Extract the [x, y] coordinate from the center of the cell holding the provided text.  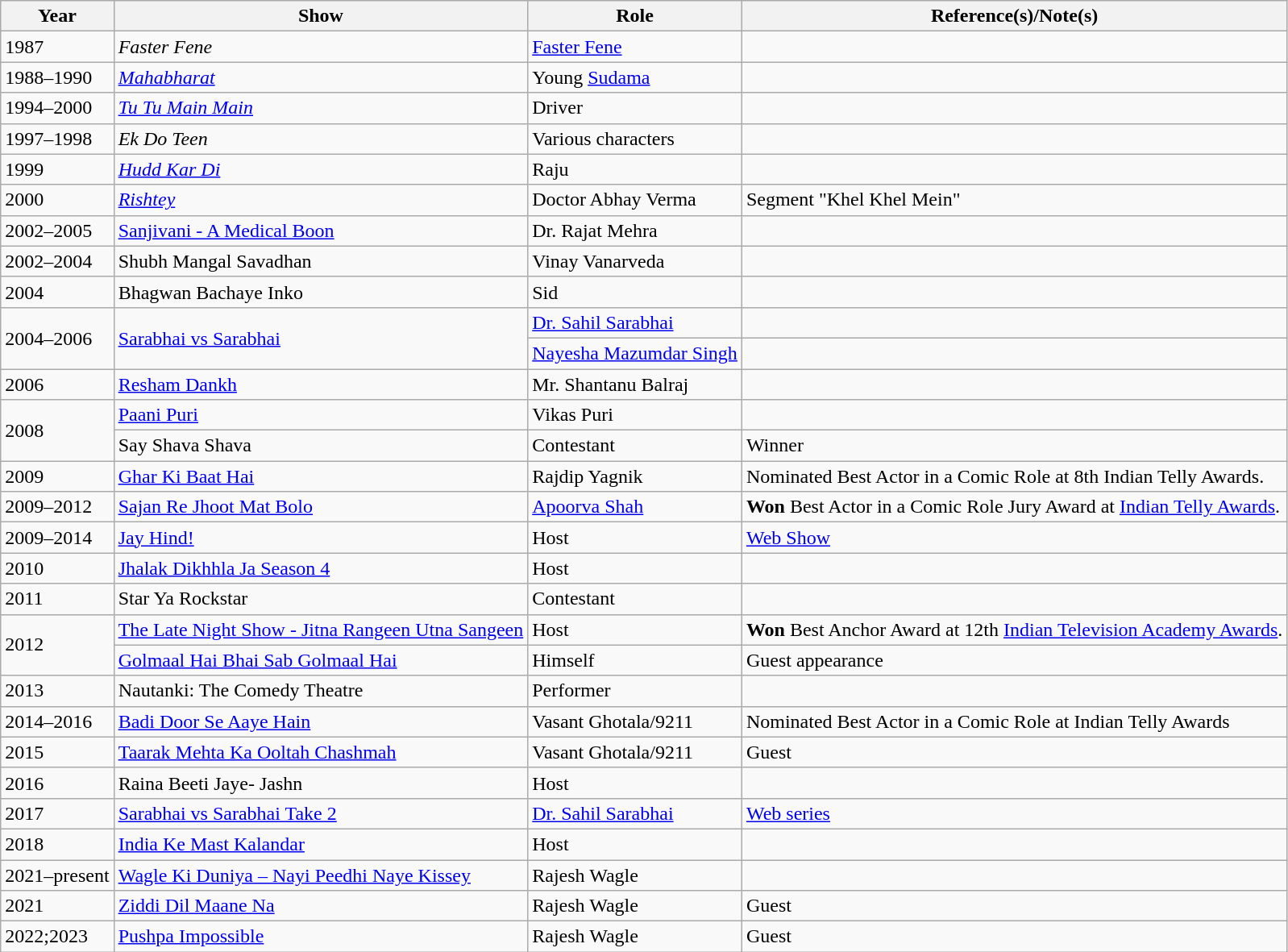
Say Shava Shava [321, 446]
Sarabhai vs Sarabhai Take 2 [321, 813]
2021 [57, 906]
2010 [57, 568]
India Ke Mast Kalandar [321, 844]
Jay Hind! [321, 538]
Rajdip Yagnik [635, 476]
Nominated Best Actor in a Comic Role at Indian Telly Awards [1014, 721]
Won Best Actor in a Comic Role Jury Award at Indian Telly Awards. [1014, 507]
1987 [57, 47]
Driver [635, 108]
Sanjivani - A Medical Boon [321, 231]
Vinay Vanarveda [635, 261]
Dr. Rajat Mehra [635, 231]
2002–2005 [57, 231]
Rishtey [321, 200]
2009–2014 [57, 538]
Role [635, 16]
1999 [57, 169]
Sajan Re Jhoot Mat Bolo [321, 507]
Nominated Best Actor in a Comic Role at 8th Indian Telly Awards. [1014, 476]
Ziddi Dil Maane Na [321, 906]
Apoorva Shah [635, 507]
Resham Dankh [321, 385]
Wagle Ki Duniya – Nayi Peedhi Naye Kissey [321, 875]
Sarabhai vs Sarabhai [321, 338]
Ek Do Teen [321, 139]
Segment "Khel Khel Mein" [1014, 200]
Show [321, 16]
2009 [57, 476]
Paani Puri [321, 415]
Ghar Ki Baat Hai [321, 476]
Taarak Mehta Ka Ooltah Chashmah [321, 752]
Pushpa Impossible [321, 937]
2018 [57, 844]
Guest appearance [1014, 660]
Nayesha Mazumdar Singh [635, 353]
Star Ya Rockstar [321, 599]
2002–2004 [57, 261]
2017 [57, 813]
Bhagwan Bachaye Inko [321, 292]
Web Show [1014, 538]
1997–1998 [57, 139]
Performer [635, 691]
1988–1990 [57, 77]
1994–2000 [57, 108]
Shubh Mangal Savadhan [321, 261]
Mahabharat [321, 77]
2014–2016 [57, 721]
Raina Beeti Jaye- Jashn [321, 783]
Won Best Anchor Award at 12th Indian Television Academy Awards. [1014, 630]
The Late Night Show - Jitna Rangeen Utna Sangeen [321, 630]
2000 [57, 200]
2015 [57, 752]
Web series [1014, 813]
Various characters [635, 139]
Raju [635, 169]
Nautanki: The Comedy Theatre [321, 691]
Sid [635, 292]
2021–present [57, 875]
2006 [57, 385]
Winner [1014, 446]
Badi Door Se Aaye Hain [321, 721]
2009–2012 [57, 507]
2012 [57, 645]
Tu Tu Main Main [321, 108]
Young Sudama [635, 77]
Himself [635, 660]
2013 [57, 691]
2016 [57, 783]
Reference(s)/Note(s) [1014, 16]
2008 [57, 430]
Golmaal Hai Bhai Sab Golmaal Hai [321, 660]
Year [57, 16]
Hudd Kar Di [321, 169]
2022;2023 [57, 937]
Doctor Abhay Verma [635, 200]
Vikas Puri [635, 415]
2011 [57, 599]
2004 [57, 292]
Mr. Shantanu Balraj [635, 385]
2004–2006 [57, 338]
Jhalak Dikhhla Ja Season 4 [321, 568]
